Locate the cell with the specified text and output its [X, Y] center coordinate. 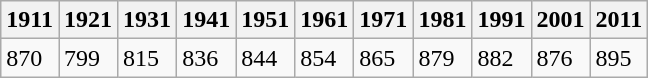
1931 [148, 20]
844 [266, 58]
895 [619, 58]
1981 [442, 20]
799 [88, 58]
870 [30, 58]
1951 [266, 20]
1921 [88, 20]
1971 [384, 20]
882 [502, 58]
1991 [502, 20]
854 [324, 58]
836 [206, 58]
2011 [619, 20]
1961 [324, 20]
1911 [30, 20]
815 [148, 58]
876 [560, 58]
2001 [560, 20]
865 [384, 58]
1941 [206, 20]
879 [442, 58]
